Provide the [x, y] coordinate of the cell's center where the given text is located.  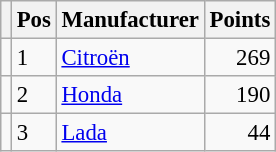
269 [240, 58]
Manufacturer [130, 20]
Honda [130, 95]
2 [34, 95]
Citroën [130, 58]
Points [240, 20]
3 [34, 133]
44 [240, 133]
1 [34, 58]
Lada [130, 133]
190 [240, 95]
Pos [34, 20]
